Find where the given text appears and provide that cell's center as (X, Y) coordinate. 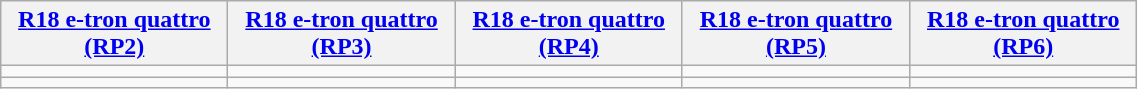
R18 e-tron quattro (RP4) (568, 34)
R18 e-tron quattro (RP6) (1024, 34)
R18 e-tron quattro (RP3) (342, 34)
R18 e-tron quattro (RP5) (796, 34)
R18 e-tron quattro (RP2) (114, 34)
